Identify which cell holds the provided text, then report its [x, y] central coordinate. 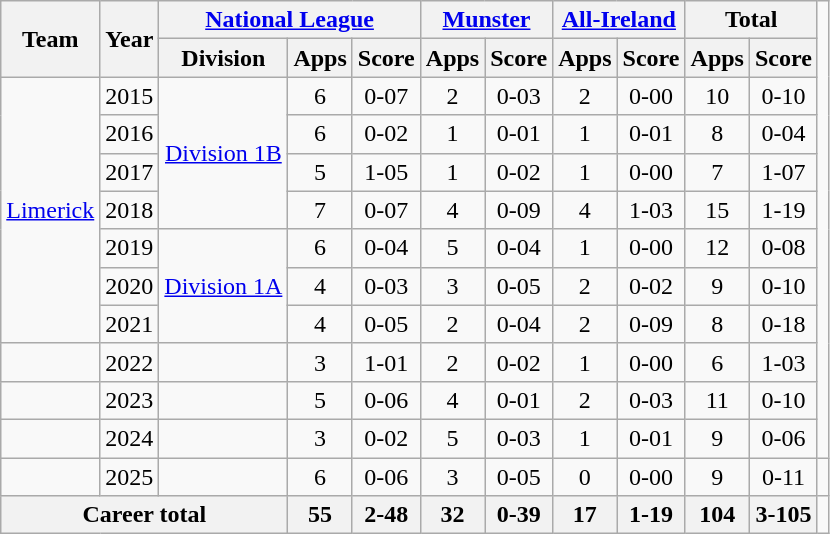
2021 [130, 324]
1-05 [386, 172]
National League [290, 20]
Year [130, 39]
2016 [130, 134]
15 [717, 210]
Career total [144, 515]
2022 [130, 362]
Division 1A [224, 286]
Limerick [50, 210]
All-Ireland [619, 20]
Team [50, 39]
Total [751, 20]
2015 [130, 96]
32 [452, 515]
2-48 [386, 515]
2019 [130, 248]
3-105 [783, 515]
17 [585, 515]
0-08 [783, 248]
2024 [130, 438]
11 [717, 400]
104 [717, 515]
2023 [130, 400]
2017 [130, 172]
0-18 [783, 324]
10 [717, 96]
0-11 [783, 477]
Division 1B [224, 153]
Munster [486, 20]
0 [585, 477]
2025 [130, 477]
2018 [130, 210]
1-01 [386, 362]
0-39 [519, 515]
2020 [130, 286]
1-07 [783, 172]
12 [717, 248]
Division [224, 58]
55 [320, 515]
